Extract the [X, Y] coordinate from the center of the cell holding the provided text.  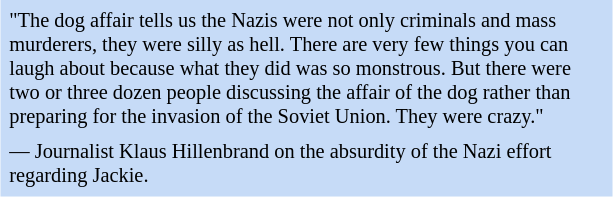
— Journalist Klaus Hillenbrand on the absurdity of the Nazi effort regarding Jackie. [306, 164]
